Output the (X, Y) coordinate of the center of the cell containing the given text.  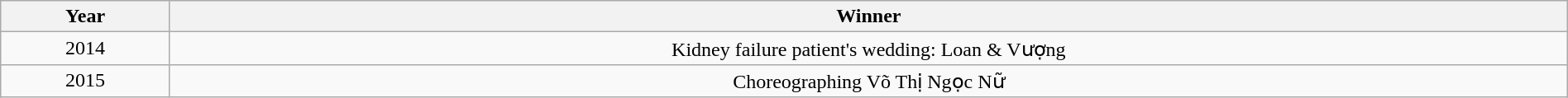
Choreographing Võ Thị Ngọc Nữ (868, 81)
2015 (86, 81)
Winner (868, 16)
Kidney failure patient's wedding: Loan & Vượng (868, 49)
2014 (86, 49)
Year (86, 16)
